Identify which cell holds the provided text, then report its [x, y] central coordinate. 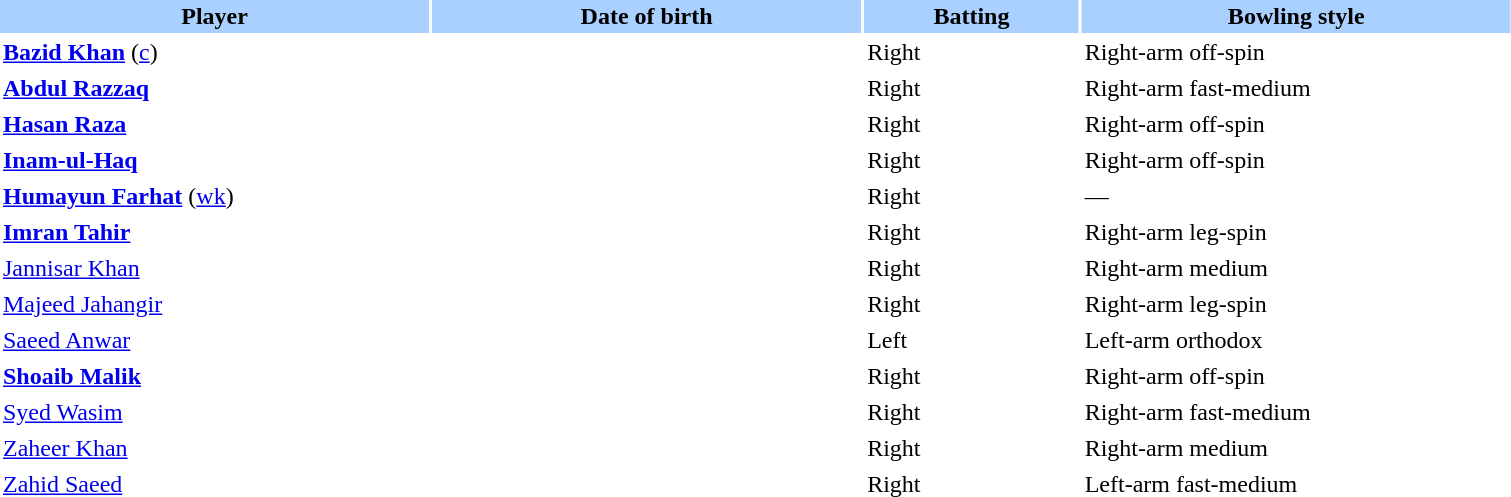
Zaheer Khan [214, 448]
Date of birth [646, 16]
Bowling style [1296, 16]
Jannisar Khan [214, 268]
— [1296, 196]
Shoaib Malik [214, 376]
Left-arm orthodox [1296, 340]
Inam-ul-Haq [214, 160]
Syed Wasim [214, 412]
Majeed Jahangir [214, 304]
Abdul Razzaq [214, 88]
Batting [972, 16]
Player [214, 16]
Imran Tahir [214, 232]
Left [972, 340]
Saeed Anwar [214, 340]
Humayun Farhat (wk) [214, 196]
Bazid Khan (c) [214, 52]
Hasan Raza [214, 124]
